For the text-containing cell, return its midpoint in (X, Y) coordinate format. 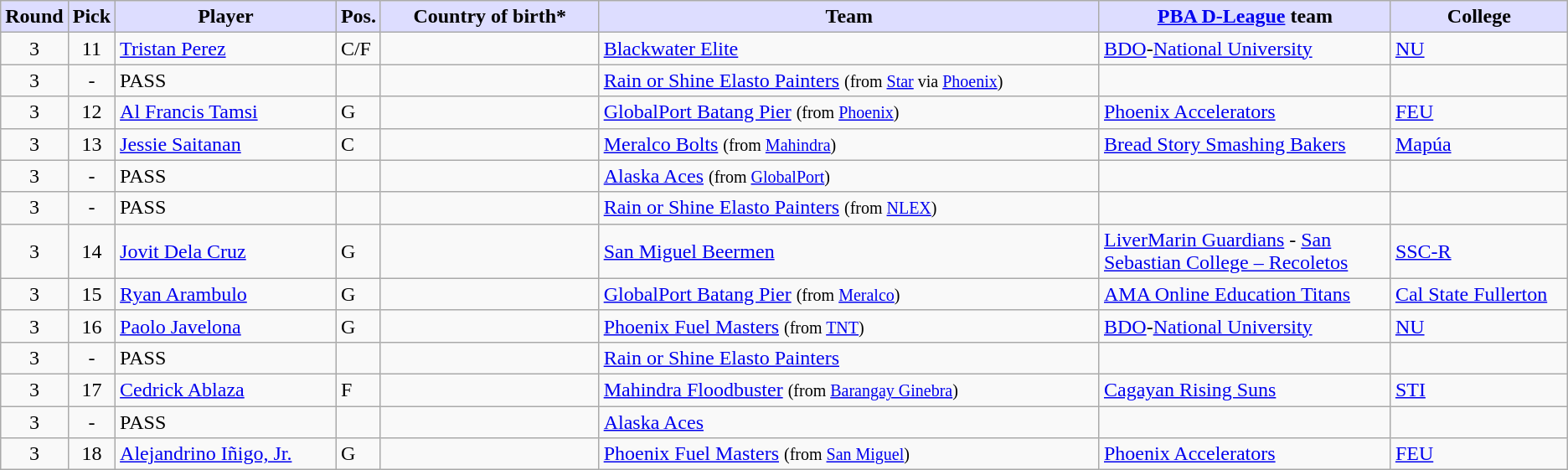
Player (226, 17)
PBA D-League team (1245, 17)
Team (849, 17)
Alaska Aces (from GlobalPort) (849, 176)
San Miguel Beermen (849, 251)
C (358, 144)
Rain or Shine Elasto Painters (from NLEX) (849, 208)
Mapúa (1479, 144)
Cagayan Rising Suns (1245, 390)
Cal State Fullerton (1479, 294)
GlobalPort Batang Pier (from Phoenix) (849, 112)
Mahindra Floodbuster (from Barangay Ginebra) (849, 390)
Alaska Aces (849, 421)
College (1479, 17)
Ryan Arambulo (226, 294)
Pos. (358, 17)
Round (34, 17)
AMA Online Education Titans (1245, 294)
17 (91, 390)
18 (91, 454)
14 (91, 251)
Pick (91, 17)
13 (91, 144)
12 (91, 112)
C/F (358, 49)
Rain or Shine Elasto Painters (849, 358)
15 (91, 294)
Phoenix Fuel Masters (from San Miguel) (849, 454)
Bread Story Smashing Bakers (1245, 144)
11 (91, 49)
STI (1479, 390)
Cedrick Ablaza (226, 390)
Paolo Javelona (226, 326)
GlobalPort Batang Pier (from Meralco) (849, 294)
SSC-R (1479, 251)
Meralco Bolts (from Mahindra) (849, 144)
Jovit Dela Cruz (226, 251)
Jessie Saitanan (226, 144)
Country of birth* (489, 17)
Phoenix Fuel Masters (from TNT) (849, 326)
LiverMarin Guardians - San Sebastian College – Recoletos (1245, 251)
Blackwater Elite (849, 49)
Al Francis Tamsi (226, 112)
Rain or Shine Elasto Painters (from Star via Phoenix) (849, 80)
16 (91, 326)
F (358, 390)
Tristan Perez (226, 49)
Alejandrino Iñigo, Jr. (226, 454)
